Pinpoint the cell where the given text exists, returning its (x, y) midpoint coordinate. 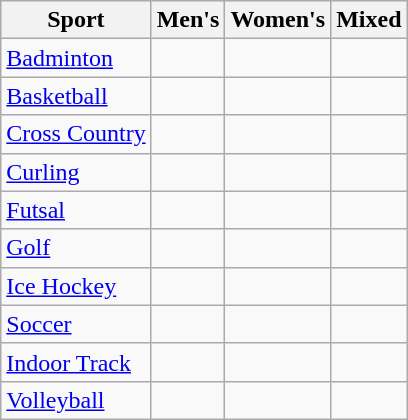
Basketball (76, 96)
Cross Country (76, 134)
Curling (76, 172)
Sport (76, 20)
Golf (76, 248)
Soccer (76, 324)
Indoor Track (76, 362)
Women's (278, 20)
Men's (188, 20)
Ice Hockey (76, 286)
Futsal (76, 210)
Badminton (76, 58)
Volleyball (76, 400)
Mixed (369, 20)
